Capture the cell that displays the provided text and extract its [x, y] central coordinate. 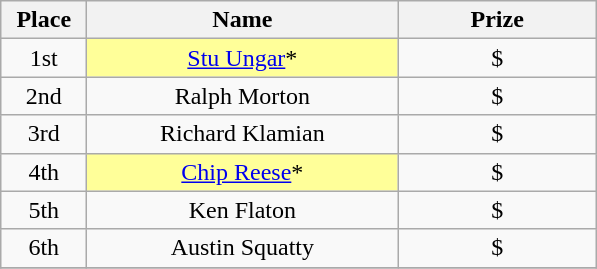
Place [44, 20]
Name [242, 20]
2nd [44, 96]
Richard Klamian [242, 134]
Chip Reese* [242, 172]
5th [44, 210]
Ralph Morton [242, 96]
4th [44, 172]
Stu Ungar* [242, 58]
3rd [44, 134]
Ken Flaton [242, 210]
1st [44, 58]
Prize [498, 20]
6th [44, 248]
Austin Squatty [242, 248]
